Determine the (X, Y) coordinate at the center of the cell enclosing the given text.  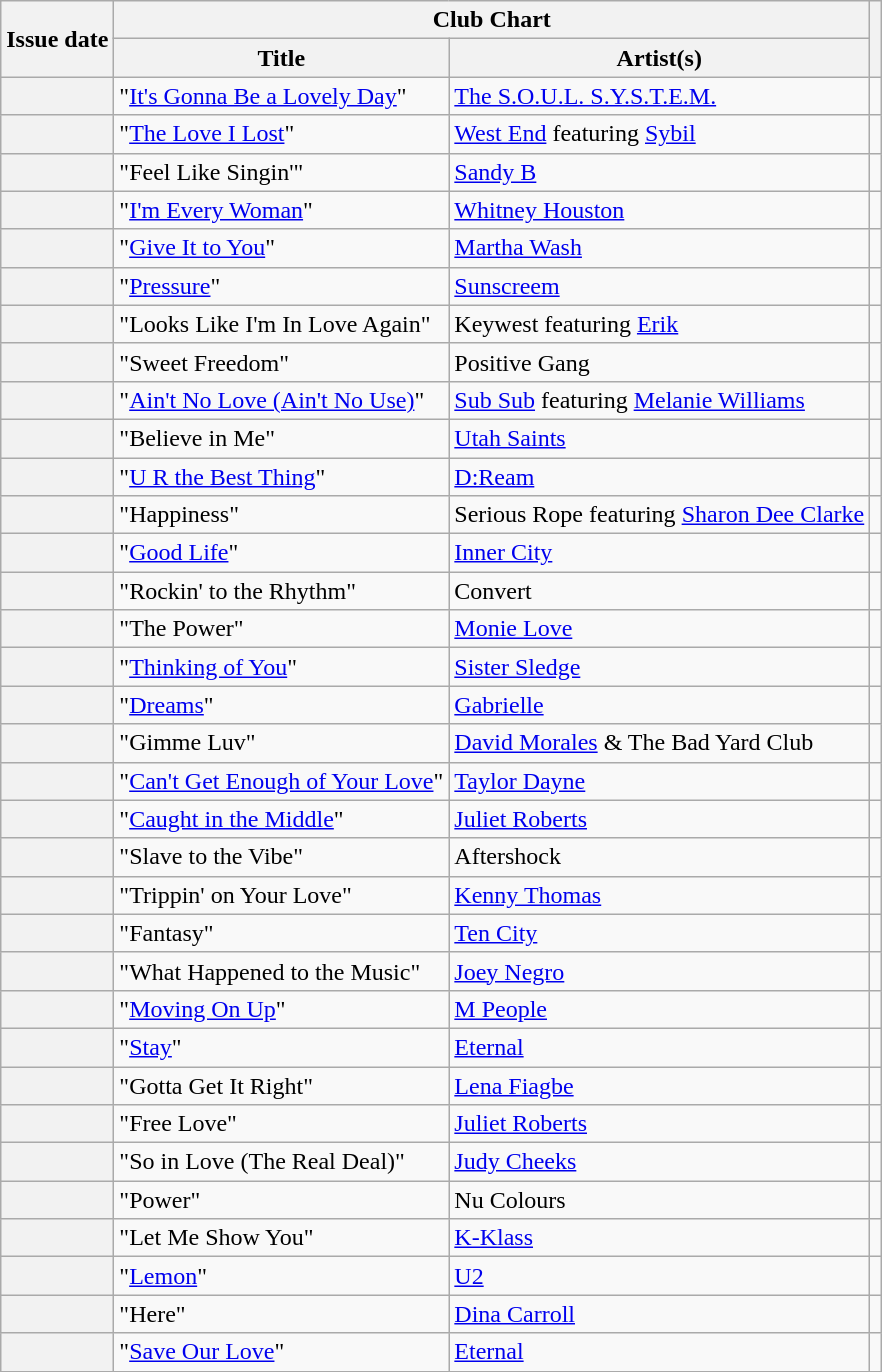
Joey Negro (660, 971)
"Free Love" (282, 1124)
Dina Carroll (660, 1314)
Gabrielle (660, 705)
Taylor Dayne (660, 781)
U2 (660, 1276)
Lena Fiagbe (660, 1085)
"Give It to You" (282, 248)
Positive Gang (660, 362)
"Feel Like Singin'" (282, 172)
"Here" (282, 1314)
Judy Cheeks (660, 1162)
K-Klass (660, 1238)
"The Love I Lost" (282, 134)
Serious Rope featuring Sharon Dee Clarke (660, 515)
"Save Our Love" (282, 1352)
"Ain't No Love (Ain't No Use)" (282, 400)
"Sweet Freedom" (282, 362)
"Fantasy" (282, 933)
"Can't Get Enough of Your Love" (282, 781)
Kenny Thomas (660, 895)
Sub Sub featuring Melanie Williams (660, 400)
David Morales & The Bad Yard Club (660, 743)
"Gotta Get It Right" (282, 1085)
"Gimme Luv" (282, 743)
Utah Saints (660, 438)
"Stay" (282, 1047)
"It's Gonna Be a Lovely Day" (282, 96)
"Slave to the Vibe" (282, 857)
Aftershock (660, 857)
Club Chart (492, 20)
Monie Love (660, 629)
Sunscreem (660, 286)
"Caught in the Middle" (282, 819)
Artist(s) (660, 58)
"Power" (282, 1200)
Sandy B (660, 172)
"What Happened to the Music" (282, 971)
"I'm Every Woman" (282, 210)
Sister Sledge (660, 667)
"Let Me Show You" (282, 1238)
Nu Colours (660, 1200)
"Good Life" (282, 553)
D:Ream (660, 477)
Martha Wash (660, 248)
"Moving On Up" (282, 1009)
M People (660, 1009)
"Trippin' on Your Love" (282, 895)
"Lemon" (282, 1276)
"Pressure" (282, 286)
"Rockin' to the Rhythm" (282, 591)
"Dreams" (282, 705)
"Believe in Me" (282, 438)
"So in Love (The Real Deal)" (282, 1162)
Inner City (660, 553)
"The Power" (282, 629)
"Looks Like I'm In Love Again" (282, 324)
Convert (660, 591)
"U R the Best Thing" (282, 477)
Ten City (660, 933)
West End featuring Sybil (660, 134)
Whitney Houston (660, 210)
Issue date (58, 39)
"Thinking of You" (282, 667)
Keywest featuring Erik (660, 324)
"Happiness" (282, 515)
Title (282, 58)
The S.O.U.L. S.Y.S.T.E.M. (660, 96)
